Return (X, Y) of the center of cell containing provided text 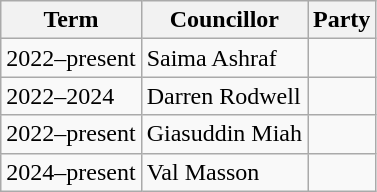
Val Masson (224, 172)
Saima Ashraf (224, 58)
Term (71, 20)
2024–present (71, 172)
2022–2024 (71, 96)
Party (342, 20)
Giasuddin Miah (224, 134)
Councillor (224, 20)
Darren Rodwell (224, 96)
